Find where the given text appears and provide that cell's center as (x, y) coordinate. 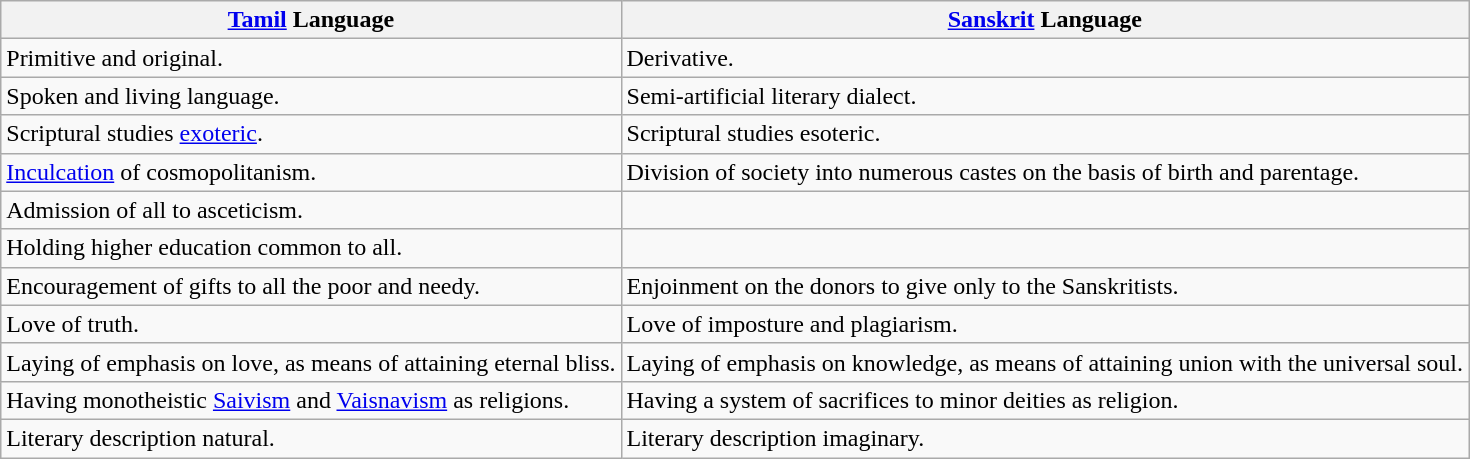
Inculcation of cosmopolitanism. (311, 172)
Holding higher education common to all. (311, 248)
Derivative. (1045, 58)
Having monotheistic Saivism and Vaisnavism as religions. (311, 400)
Sanskrit Language (1045, 20)
Scriptural studies esoteric. (1045, 134)
Tamil Language (311, 20)
Literary description natural. (311, 438)
Literary description imaginary. (1045, 438)
Spoken and living language. (311, 96)
Semi-artificial literary dialect. (1045, 96)
Division of society into numerous castes on the basis of birth and parentage. (1045, 172)
Having a system of sacrifices to minor deities as religion. (1045, 400)
Admission of all to asceticism. (311, 210)
Encouragement of gifts to all the poor and needy. (311, 286)
Enjoinment on the donors to give only to the Sanskritists. (1045, 286)
Love of truth. (311, 324)
Laying of emphasis on love, as means of attaining eternal bliss. (311, 362)
Scriptural studies exoteric. (311, 134)
Laying of emphasis on knowledge, as means of attaining union with the universal soul. (1045, 362)
Love of imposture and plagiarism. (1045, 324)
Primitive and original. (311, 58)
